Return [X, Y] of the center of cell containing provided text 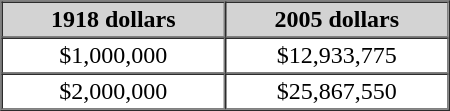
1918 dollars [114, 20]
$2,000,000 [114, 92]
$12,933,775 [337, 56]
$1,000,000 [114, 56]
$25,867,550 [337, 92]
2005 dollars [337, 20]
